Return the [x, y] coordinate for the center point of the cell that contains the specified text.  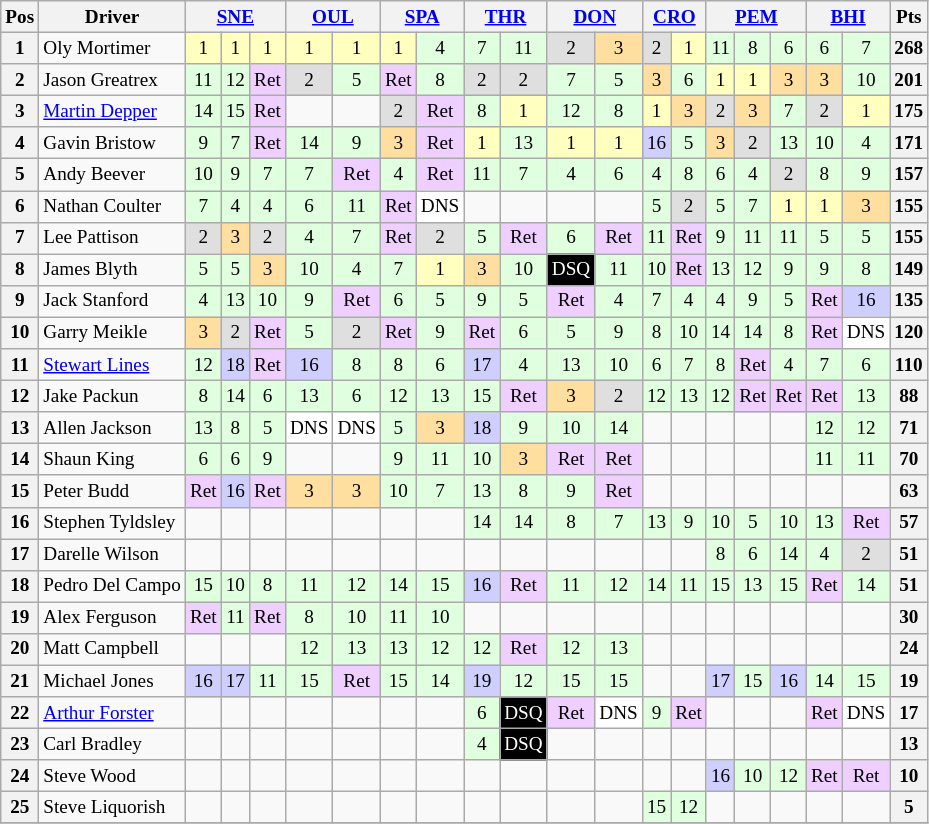
25 [20, 808]
Stephen Tyldsley [112, 523]
120 [909, 333]
Stewart Lines [112, 365]
Nathan Coulter [112, 206]
SNE [235, 17]
OUL [332, 17]
201 [909, 80]
21 [20, 681]
Lee Pattison [112, 238]
Gavin Bristow [112, 143]
88 [909, 396]
175 [909, 111]
Arthur Forster [112, 713]
PEM [756, 17]
CRO [674, 17]
149 [909, 270]
Michael Jones [112, 681]
Carl Bradley [112, 744]
157 [909, 175]
BHI [848, 17]
James Blyth [112, 270]
Shaun King [112, 460]
THR [506, 17]
Steve Wood [112, 776]
Jake Packun [112, 396]
Jason Greatrex [112, 80]
Andy Beever [112, 175]
Martin Depper [112, 111]
57 [909, 523]
23 [20, 744]
Matt Campbell [112, 649]
171 [909, 143]
SPA [422, 17]
Garry Meikle [112, 333]
22 [20, 713]
110 [909, 365]
Darelle Wilson [112, 554]
135 [909, 301]
DON [594, 17]
71 [909, 428]
Pts [909, 17]
Pedro Del Campo [112, 586]
Alex Ferguson [112, 618]
Jack Stanford [112, 301]
Allen Jackson [112, 428]
30 [909, 618]
Peter Budd [112, 491]
63 [909, 491]
Pos [20, 17]
Driver [112, 17]
268 [909, 48]
20 [20, 649]
Steve Liquorish [112, 808]
70 [909, 460]
Oly Mortimer [112, 48]
